Find where the given text appears and provide that cell's center as [x, y] coordinate. 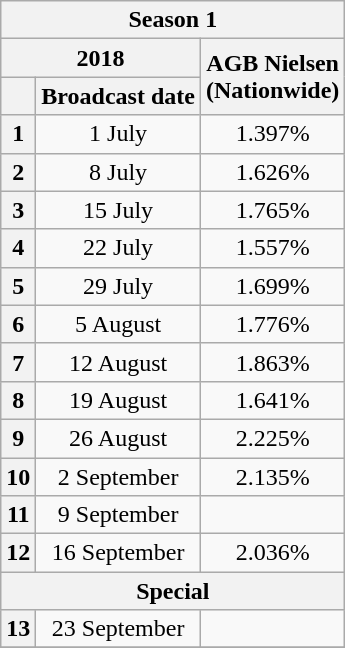
5 August [118, 324]
11 [18, 515]
10 [18, 477]
23 September [118, 629]
1.626% [272, 172]
4 [18, 248]
1.557% [272, 248]
3 [18, 210]
1 July [118, 134]
Season 1 [173, 20]
AGB Nielsen(Nationwide) [272, 77]
7 [18, 362]
1 [18, 134]
19 August [118, 400]
8 [18, 400]
12 August [118, 362]
6 [18, 324]
1.699% [272, 286]
12 [18, 553]
13 [18, 629]
15 July [118, 210]
2018 [101, 58]
2.225% [272, 438]
Special [173, 591]
9 September [118, 515]
2 September [118, 477]
1.641% [272, 400]
Broadcast date [118, 96]
2.036% [272, 553]
1.397% [272, 134]
5 [18, 286]
1.776% [272, 324]
2.135% [272, 477]
1.863% [272, 362]
16 September [118, 553]
1.765% [272, 210]
8 July [118, 172]
2 [18, 172]
29 July [118, 286]
22 July [118, 248]
26 August [118, 438]
9 [18, 438]
